Find where the given text appears and provide that cell's center as (x, y) coordinate. 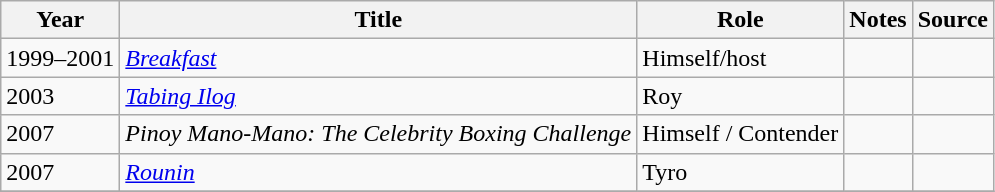
Source (952, 20)
Title (378, 20)
1999–2001 (60, 58)
Notes (878, 20)
Tyro (740, 172)
Pinoy Mano-Mano: The Celebrity Boxing Challenge (378, 134)
2003 (60, 96)
Tabing Ilog (378, 96)
Year (60, 20)
Himself / Contender (740, 134)
Himself/host (740, 58)
Rounin (378, 172)
Breakfast (378, 58)
Roy (740, 96)
Role (740, 20)
